Detect which cell encompasses the target text, then output its [x, y] center coordinate. 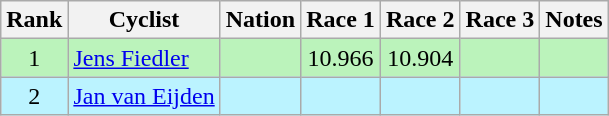
Race 2 [420, 20]
Notes [574, 20]
Nation [260, 20]
Race 3 [500, 20]
Jens Fiedler [144, 58]
Jan van Eijden [144, 96]
Rank [34, 20]
Cyclist [144, 20]
10.904 [420, 58]
10.966 [341, 58]
1 [34, 58]
2 [34, 96]
Race 1 [341, 20]
